Detect which cell encompasses the target text, then output its (x, y) center coordinate. 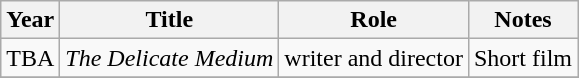
The Delicate Medium (170, 58)
Role (374, 20)
writer and director (374, 58)
Year (30, 20)
Title (170, 20)
TBA (30, 58)
Short film (522, 58)
Notes (522, 20)
